Determine the [x, y] coordinate at the center of the cell enclosing the given text.  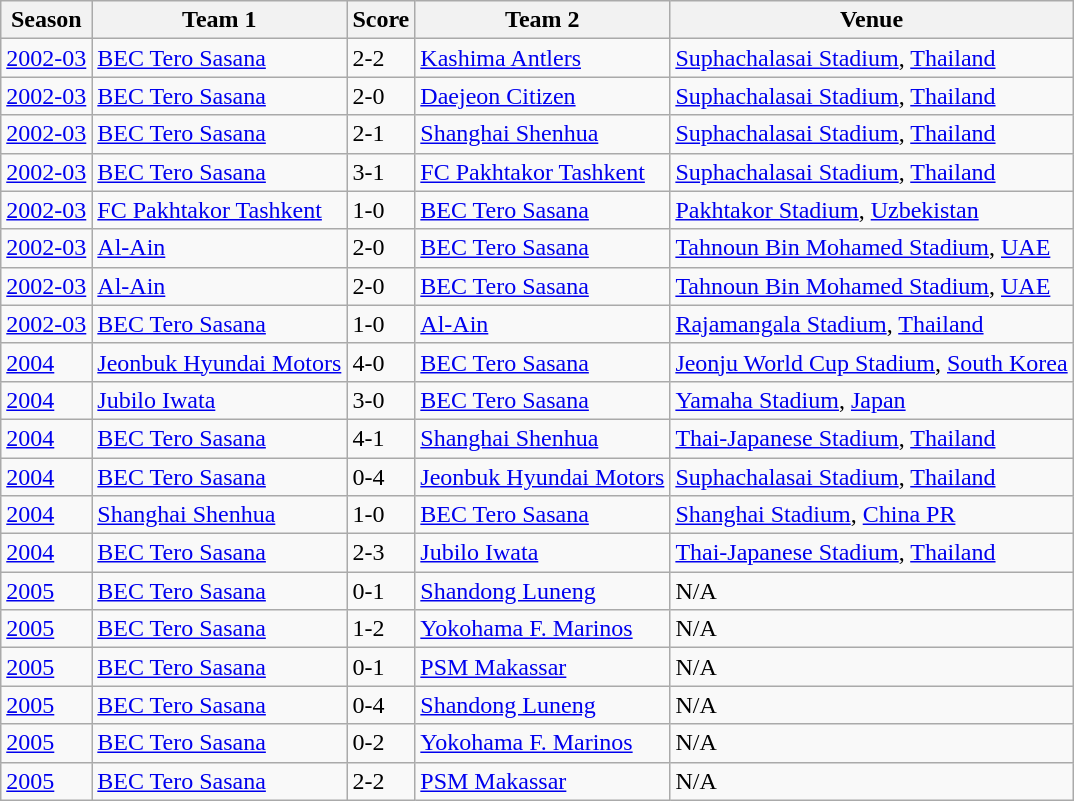
2-1 [381, 134]
3-0 [381, 400]
Team 1 [220, 20]
Jeonju World Cup Stadium, South Korea [872, 362]
2-3 [381, 553]
1-2 [381, 629]
Season [46, 20]
Rajamangala Stadium, Thailand [872, 324]
3-1 [381, 172]
Venue [872, 20]
Team 2 [542, 20]
0-2 [381, 743]
4-0 [381, 362]
Daejeon Citizen [542, 96]
Score [381, 20]
4-1 [381, 438]
Shanghai Stadium, China PR [872, 515]
Kashima Antlers [542, 58]
Yamaha Stadium, Japan [872, 400]
Pakhtakor Stadium, Uzbekistan [872, 210]
